Search for the cell housing the specified text and yield its (x, y) center coordinate. 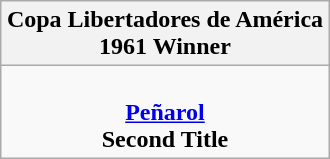
PeñarolSecond Title (164, 112)
Copa Libertadores de América1961 Winner (164, 34)
